Find where the given text appears and provide that cell's center as [X, Y] coordinate. 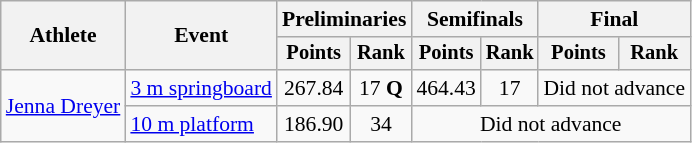
Athlete [64, 36]
17 [510, 88]
17 Q [380, 88]
464.43 [446, 88]
186.90 [314, 124]
Semifinals [474, 19]
3 m springboard [201, 88]
Final [614, 19]
Event [201, 36]
Jenna Dreyer [64, 106]
10 m platform [201, 124]
34 [380, 124]
267.84 [314, 88]
Preliminaries [344, 19]
